Capture the cell that displays the provided text and extract its [X, Y] central coordinate. 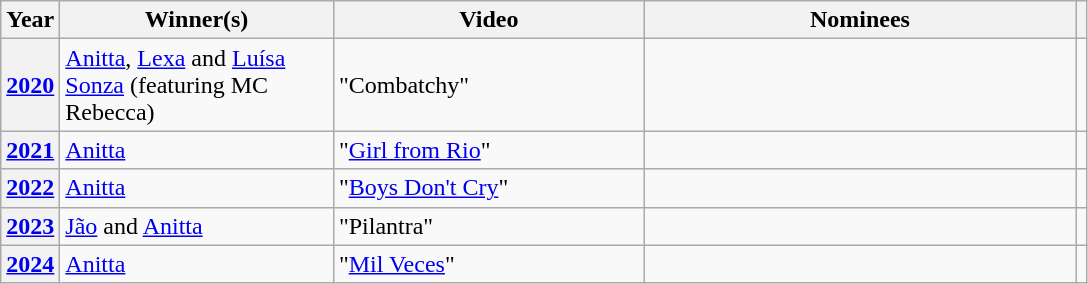
Nominees [860, 20]
Year [30, 20]
2020 [30, 85]
2023 [30, 226]
"Girl from Rio" [488, 150]
"Pilantra" [488, 226]
Video [488, 20]
Jão and Anitta [197, 226]
2024 [30, 264]
"Combatchy" [488, 85]
2022 [30, 188]
"Mil Veces" [488, 264]
Winner(s) [197, 20]
Anitta, Lexa and Luísa Sonza (featuring MC Rebecca) [197, 85]
"Boys Don't Cry" [488, 188]
2021 [30, 150]
